Identify which cell holds the provided text, then report its (x, y) central coordinate. 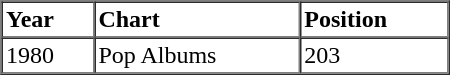
1980 (48, 56)
Year (48, 20)
Pop Albums (197, 56)
203 (374, 56)
Position (374, 20)
Chart (197, 20)
